Identify which cell holds the provided text, then report its [X, Y] central coordinate. 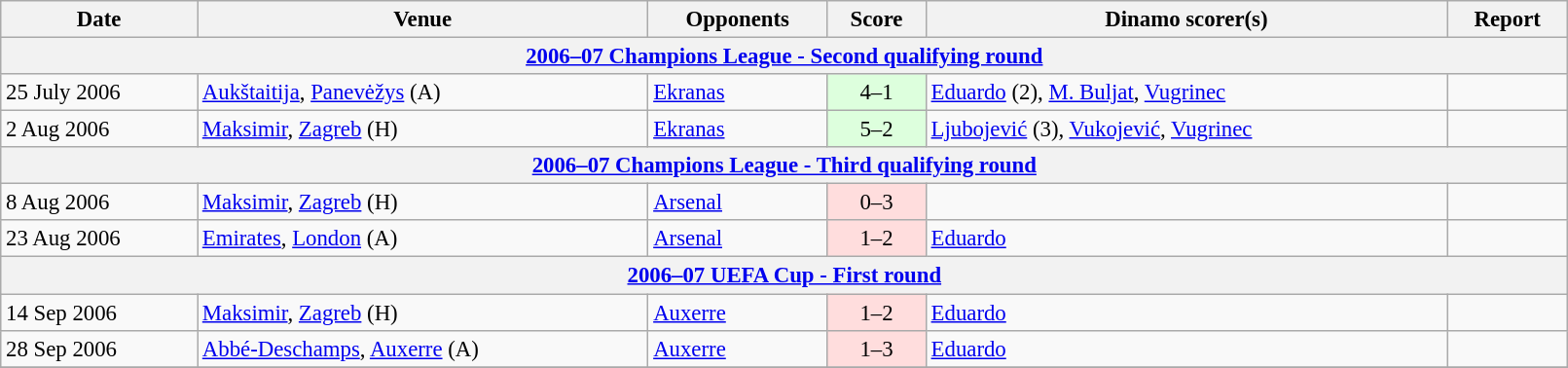
14 Sep 2006 [99, 313]
Report [1508, 19]
4–1 [877, 92]
2006–07 Champions League - Second qualifying round [784, 56]
23 Aug 2006 [99, 239]
Opponents [738, 19]
2 Aug 2006 [99, 129]
Abbé-Deschamps, Auxerre (A) [422, 349]
5–2 [877, 129]
8 Aug 2006 [99, 202]
Dinamo scorer(s) [1185, 19]
1–3 [877, 349]
2006–07 Champions League - Third qualifying round [784, 166]
Date [99, 19]
Eduardo (2), M. Buljat, Vugrinec [1185, 92]
Aukštaitija, Panevėžys (A) [422, 92]
2006–07 UEFA Cup - First round [784, 276]
Venue [422, 19]
0–3 [877, 202]
Ljubojević (3), Vukojević, Vugrinec [1185, 129]
25 July 2006 [99, 92]
Score [877, 19]
28 Sep 2006 [99, 349]
Emirates, London (A) [422, 239]
